Return [x, y] of the center of cell containing provided text 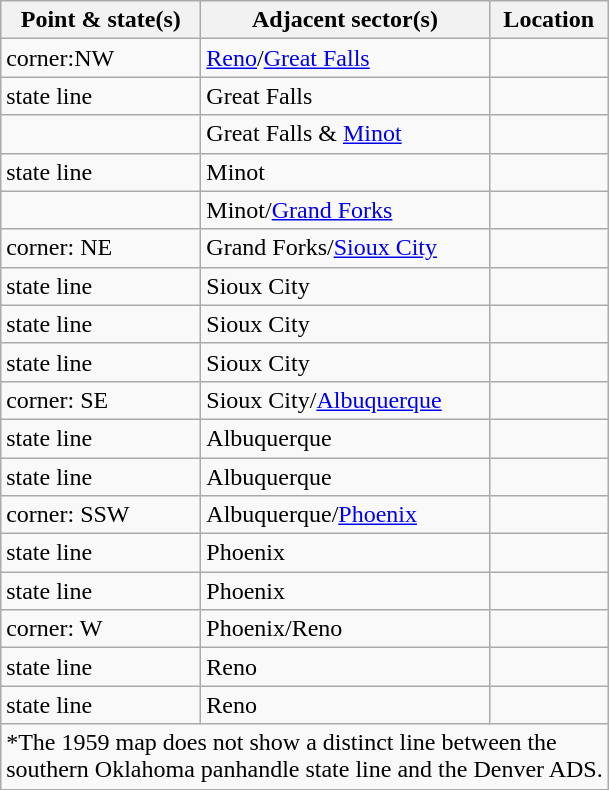
Minot/Grand Forks [345, 210]
Phoenix/Reno [345, 629]
Location [548, 20]
corner: SSW [101, 515]
Reno/Great Falls [345, 58]
Adjacent sector(s) [345, 20]
Minot [345, 172]
Great Falls [345, 96]
Point & state(s) [101, 20]
corner: W [101, 629]
corner:NW [101, 58]
Great Falls & Minot [345, 134]
Grand Forks/Sioux City [345, 248]
*The 1959 map does not show a distinct line between thesouthern Oklahoma panhandle state line and the Denver ADS. [305, 756]
Sioux City/Albuquerque [345, 400]
corner: NE [101, 248]
corner: SE [101, 400]
Albuquerque/Phoenix [345, 515]
